Extract the (x, y) coordinate from the center of the cell holding the provided text.  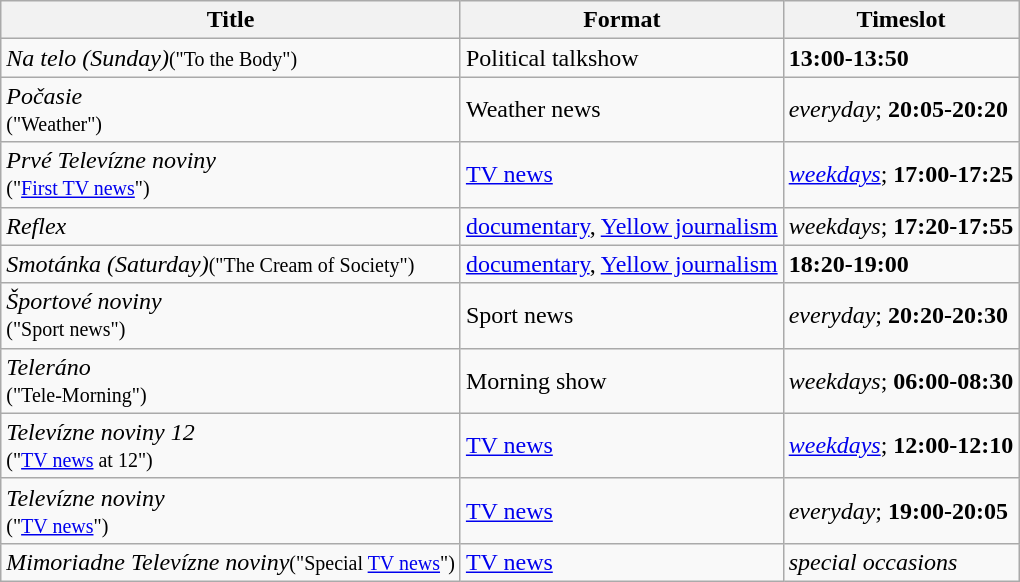
Weather news (622, 110)
Počasie("Weather") (231, 110)
13:00-13:50 (901, 58)
Political talkshow (622, 58)
Prvé Televízne noviny("First TV news") (231, 174)
Teleráno("Tele-Morning") (231, 380)
Smotánka (Saturday)("The Cream of Society") (231, 264)
Športové noviny("Sport news") (231, 316)
weekdays; 17:20-17:55 (901, 226)
Sport news (622, 316)
Morning show (622, 380)
Televízne noviny 12("TV news at 12") (231, 446)
weekdays; 12:00-12:10 (901, 446)
Televízne noviny("TV news") (231, 510)
Reflex (231, 226)
everyday; 20:20-20:30 (901, 316)
Title (231, 20)
Na telo (Sunday)("To the Body") (231, 58)
weekdays; 17:00-17:25 (901, 174)
18:20-19:00 (901, 264)
weekdays; 06:00-08:30 (901, 380)
Timeslot (901, 20)
Format (622, 20)
special occasions (901, 562)
everyday; 19:00-20:05 (901, 510)
Mimoriadne Televízne noviny("Special TV news") (231, 562)
everyday; 20:05-20:20 (901, 110)
